Capture the cell that displays the provided text and extract its (X, Y) central coordinate. 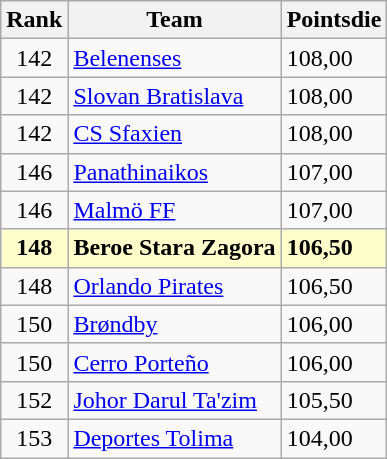
Beroe Stara Zagora (174, 248)
Malmö FF (174, 210)
Brøndby (174, 324)
Belenenses (174, 58)
Slovan Bratislava (174, 96)
105,50 (334, 400)
153 (34, 438)
Pointsdie (334, 20)
CS Sfaxien (174, 134)
Rank (34, 20)
Orlando Pirates (174, 286)
152 (34, 400)
Deportes Tolima (174, 438)
Team (174, 20)
Panathinaikos (174, 172)
Cerro Porteño (174, 362)
Johor Darul Ta'zim (174, 400)
104,00 (334, 438)
